Extract the [x, y] coordinate from the center of the cell holding the provided text.  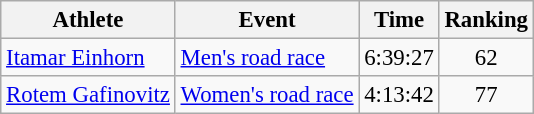
62 [486, 58]
Rotem Gafinovitz [88, 95]
Men's road race [267, 58]
Women's road race [267, 95]
Athlete [88, 20]
Ranking [486, 20]
Itamar Einhorn [88, 58]
4:13:42 [399, 95]
6:39:27 [399, 58]
Time [399, 20]
77 [486, 95]
Event [267, 20]
